Locate the cell with the specified text and output its (x, y) center coordinate. 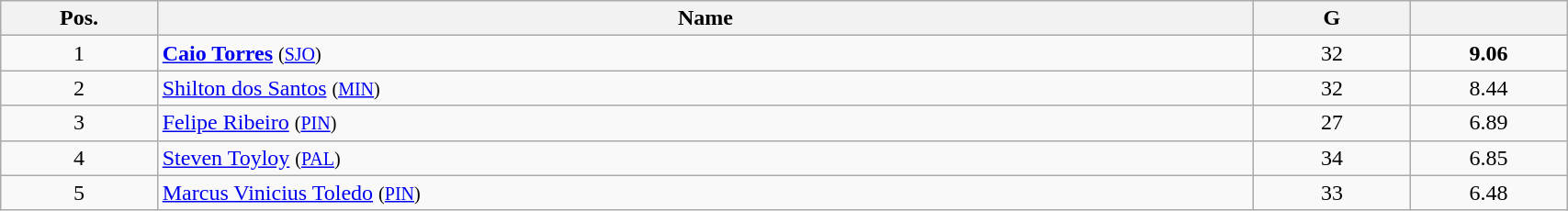
6.48 (1488, 193)
Caio Torres (SJO) (705, 53)
2 (79, 88)
Marcus Vinicius Toledo (PIN) (705, 193)
34 (1332, 158)
3 (79, 123)
Pos. (79, 18)
Shilton dos Santos (MIN) (705, 88)
4 (79, 158)
6.85 (1488, 158)
G (1332, 18)
Steven Toyloy (PAL) (705, 158)
1 (79, 53)
9.06 (1488, 53)
8.44 (1488, 88)
Name (705, 18)
33 (1332, 193)
5 (79, 193)
Felipe Ribeiro (PIN) (705, 123)
27 (1332, 123)
6.89 (1488, 123)
